Output the (X, Y) coordinate of the center of the cell containing the given text.  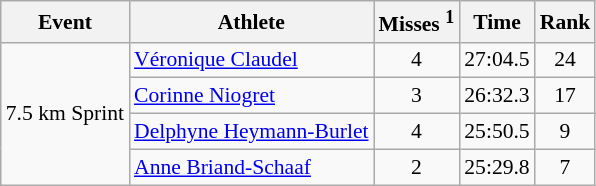
7.5 km Sprint (65, 113)
9 (566, 132)
17 (566, 96)
25:29.8 (496, 167)
Rank (566, 22)
3 (417, 96)
Véronique Claudel (252, 60)
2 (417, 167)
Athlete (252, 22)
25:50.5 (496, 132)
Corinne Niogret (252, 96)
24 (566, 60)
7 (566, 167)
Delphyne Heymann-Burlet (252, 132)
Misses 1 (417, 22)
26:32.3 (496, 96)
27:04.5 (496, 60)
Event (65, 22)
Anne Briand-Schaaf (252, 167)
Time (496, 22)
